Search for the cell housing the specified text and yield its [x, y] center coordinate. 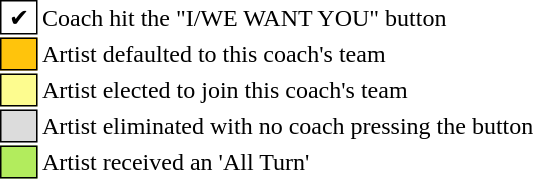
✔ [19, 17]
